Locate the cell with the specified text and output its [X, Y] center coordinate. 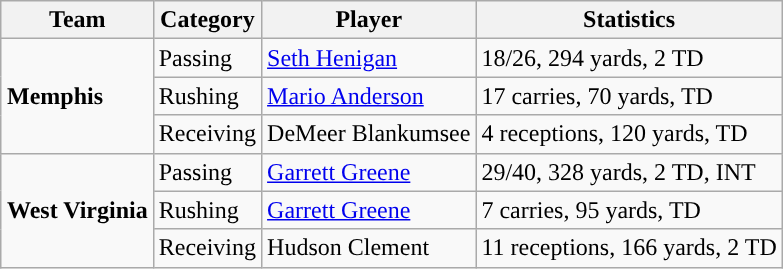
Mario Anderson [369, 96]
West Virginia [77, 210]
4 receptions, 120 yards, TD [629, 134]
Player [369, 20]
Memphis [77, 96]
Category [207, 20]
Statistics [629, 20]
7 carries, 95 yards, TD [629, 210]
Hudson Clement [369, 248]
Seth Henigan [369, 58]
18/26, 294 yards, 2 TD [629, 58]
17 carries, 70 yards, TD [629, 96]
Team [77, 20]
DeMeer Blankumsee [369, 134]
11 receptions, 166 yards, 2 TD [629, 248]
29/40, 328 yards, 2 TD, INT [629, 172]
